Detect which cell encompasses the target text, then output its (X, Y) center coordinate. 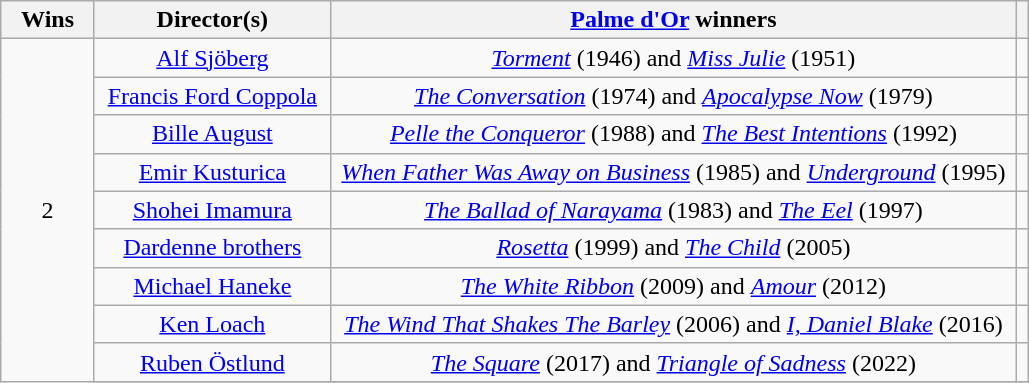
The Ballad of Narayama (1983) and The Eel (1997) (673, 210)
Director(s) (212, 20)
Dardenne brothers (212, 248)
Francis Ford Coppola (212, 96)
Alf Sjöberg (212, 58)
Wins (48, 20)
Ken Loach (212, 324)
Bille August (212, 134)
Ruben Östlund (212, 362)
Torment (1946) and Miss Julie (1951) (673, 58)
Shohei Imamura (212, 210)
Pelle the Conqueror (1988) and The Best Intentions (1992) (673, 134)
The Wind That Shakes The Barley (2006) and I, Daniel Blake (2016) (673, 324)
2 (48, 210)
Palme d'Or winners (673, 20)
The Square (2017) and Triangle of Sadness (2022) (673, 362)
The White Ribbon (2009) and Amour (2012) (673, 286)
The Conversation (1974) and Apocalypse Now (1979) (673, 96)
Emir Kusturica (212, 172)
Rosetta (1999) and The Child (2005) (673, 248)
Michael Haneke (212, 286)
When Father Was Away on Business (1985) and Underground (1995) (673, 172)
